Identify which cell holds the provided text, then report its [x, y] central coordinate. 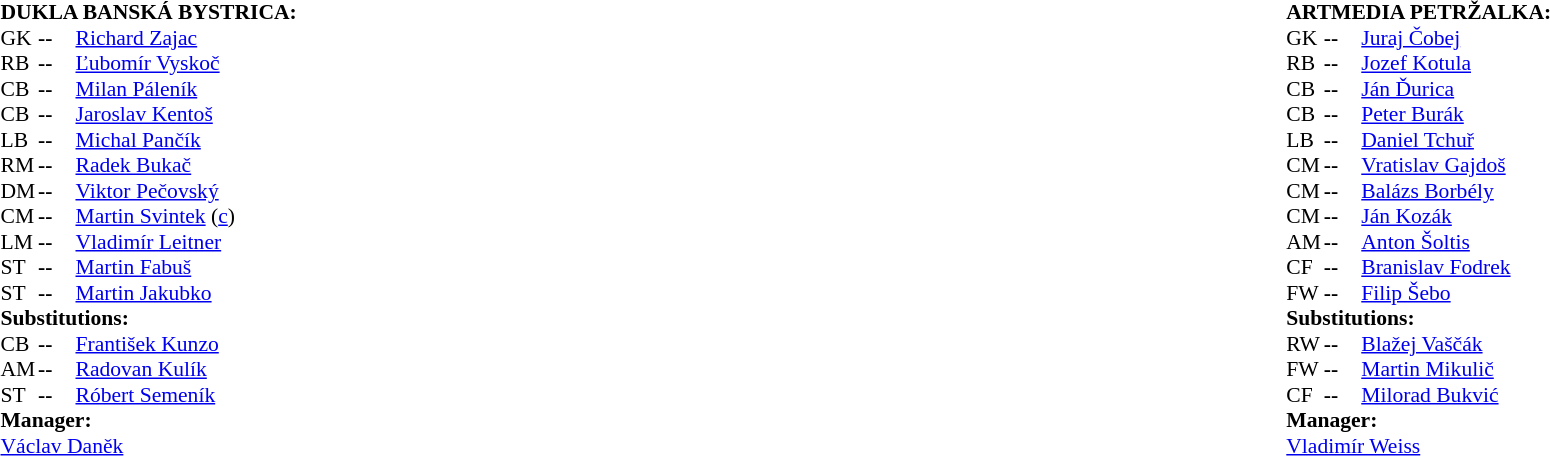
Radek Bukač [186, 165]
RW [1305, 344]
Manager: [148, 421]
Substitutions: [148, 319]
Richard Zajac [186, 38]
DUKLA BANSKÁ BYSTRICA: [148, 13]
Radovan Kulík [186, 369]
František Kunzo [186, 344]
Martin Svintek (c) [186, 217]
LM [19, 242]
Michal Pančík [186, 140]
Ľubomír Vyskoč [186, 63]
RM [19, 165]
Vladimír Leitner [186, 242]
Martin Fabuš [186, 267]
Viktor Pečovský [186, 191]
Martin Jakubko [186, 293]
Milan Páleník [186, 89]
Jaroslav Kentoš [186, 115]
Róbert Semeník [186, 395]
DM [19, 191]
